Pinpoint the cell where the given text exists, returning its (X, Y) midpoint coordinate. 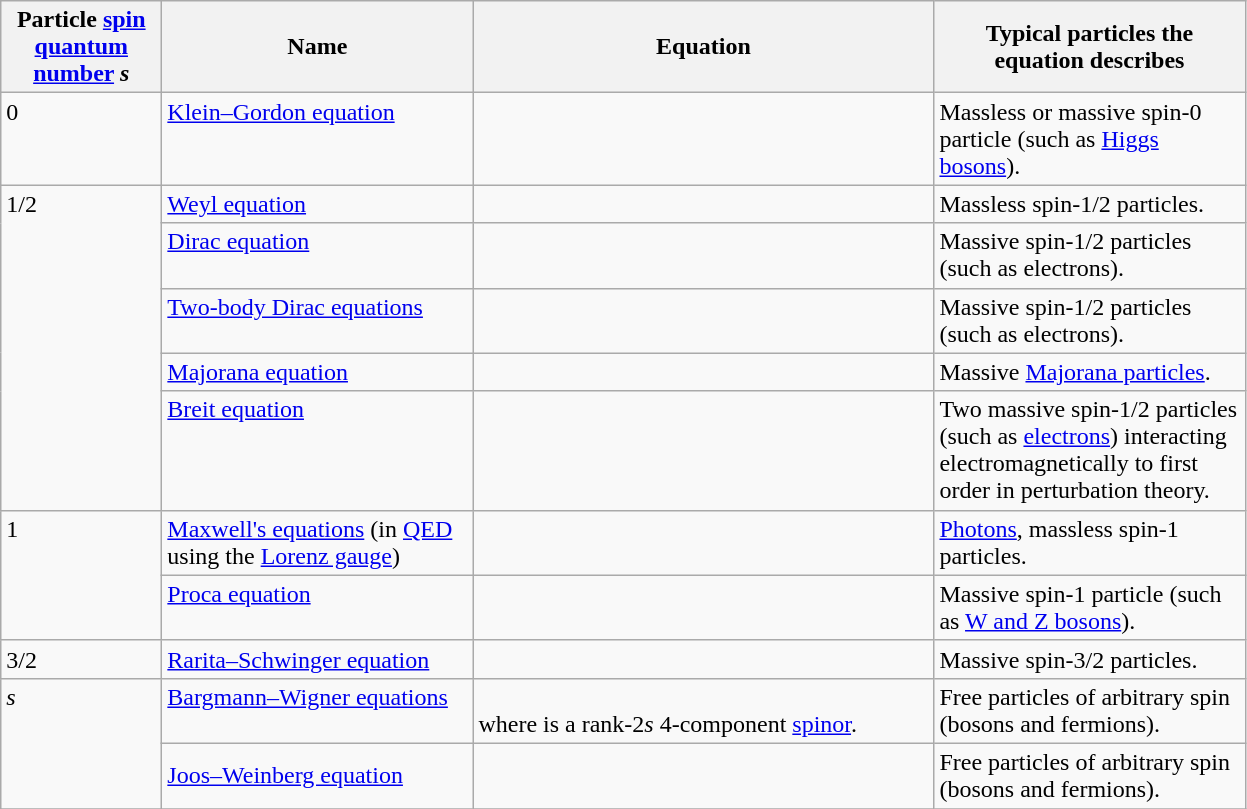
Particle spin quantum number s (82, 47)
Massless spin-1/2 particles. (1090, 204)
1/2 (82, 348)
Massive spin-1 particle (such as W and Z bosons). (1090, 608)
1 (82, 575)
Majorana equation (318, 372)
Maxwell's equations (in QED using the Lorenz gauge) (318, 542)
3/2 (82, 659)
Joos–Weinberg equation (318, 776)
Massless or massive spin-0 particle (such as Higgs bosons). (1090, 139)
Massive spin-3/2 particles. (1090, 659)
Equation (704, 47)
Breit equation (318, 450)
Klein–Gordon equation (318, 139)
0 (82, 139)
where is a rank-2s 4-component spinor. (704, 710)
Two-body Dirac equations (318, 320)
Rarita–Schwinger equation (318, 659)
s (82, 743)
Dirac equation (318, 256)
Name (318, 47)
Bargmann–Wigner equations (318, 710)
Photons, massless spin-1 particles. (1090, 542)
Proca equation (318, 608)
Two massive spin-1/2 particles (such as electrons) interacting electromagnetically to first order in perturbation theory. (1090, 450)
Weyl equation (318, 204)
Typical particles the equation describes (1090, 47)
Massive Majorana particles. (1090, 372)
